Provide the [x, y] coordinate of the cell's center where the given text is located.  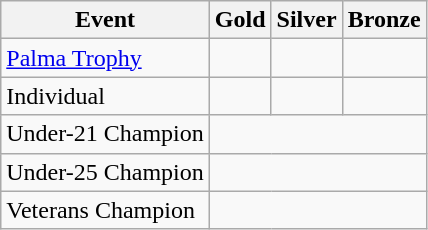
Bronze [384, 20]
Under-21 Champion [106, 134]
Under-25 Champion [106, 172]
Silver [306, 20]
Palma Trophy [106, 58]
Veterans Champion [106, 210]
Individual [106, 96]
Event [106, 20]
Gold [240, 20]
